Determine the [X, Y] coordinate at the center of the cell enclosing the given text.  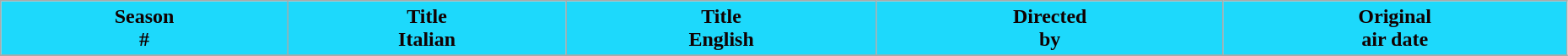
Original air date [1395, 29]
Directed by [1049, 29]
Title Italian [427, 29]
Season # [145, 29]
Title English [722, 29]
